Determine the [x, y] coordinate at the center of the cell enclosing the given text.  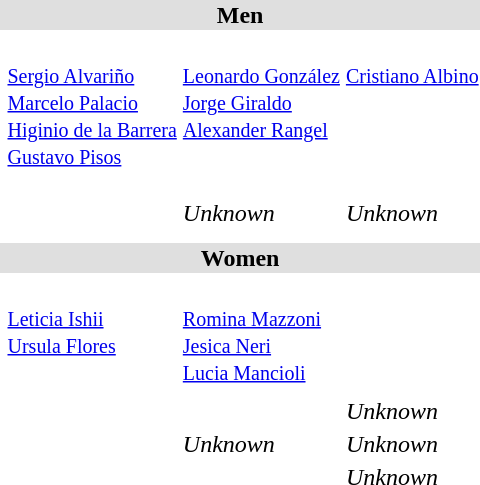
Sergio AlvariñoMarcelo PalacioHiginio de la BarreraGustavo Pisos [92, 102]
Women [240, 258]
Romina MazzoniJesica NeriLucia Mancioli [261, 332]
Leonardo GonzálezJorge GiraldoAlexander Rangel [261, 102]
Cristiano Albino [412, 102]
Men [240, 15]
Leticia IshiiUrsula Flores [92, 332]
